Return [x, y] of the center of cell containing provided text 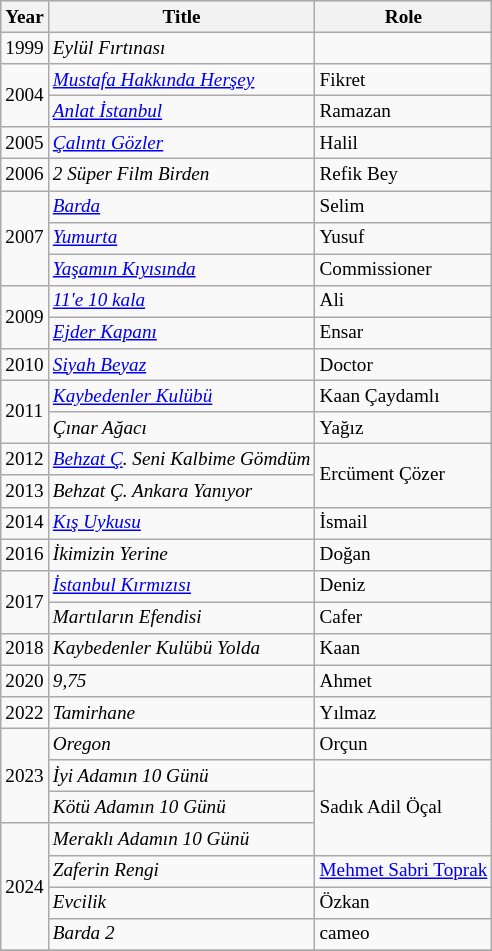
2023 [25, 776]
Yaşamın Kıyısında [182, 270]
Eylül Fırtınası [182, 48]
2009 [25, 316]
Barda [182, 206]
Mehmet Sabri Toprak [404, 871]
Yılmaz [404, 713]
Kaan Çaydamlı [404, 396]
Kaybedenler Kulübü [182, 396]
1999 [25, 48]
Tamirhane [182, 713]
2012 [25, 460]
2006 [25, 175]
Barda 2 [182, 934]
Anlat İstanbul [182, 111]
Siyah Beyaz [182, 365]
2013 [25, 491]
İyi Adamın 10 Günü [182, 776]
2007 [25, 238]
Behzat Ç. Ankara Yanıyor [182, 491]
2020 [25, 681]
Ejder Kapanı [182, 333]
Deniz [404, 586]
2010 [25, 365]
Commissioner [404, 270]
Ercüment Çözer [404, 476]
Cafer [404, 618]
Ahmet [404, 681]
Ali [404, 301]
Role [404, 17]
İkimizin Yerine [182, 554]
2018 [25, 649]
Refik Bey [404, 175]
Kaan [404, 649]
Behzat Ç. Seni Kalbime Gömdüm [182, 460]
2005 [25, 143]
2024 [25, 886]
Kötü Adamın 10 Günü [182, 808]
Ensar [404, 333]
Selim [404, 206]
9,75 [182, 681]
Çalıntı Gözler [182, 143]
Mustafa Hakkında Herşey [182, 80]
Oregon [182, 744]
2014 [25, 523]
Sadık Adil Öçal [404, 808]
İstanbul Kırmızısı [182, 586]
Ramazan [404, 111]
Year [25, 17]
Meraklı Adamın 10 Günü [182, 839]
2016 [25, 554]
2017 [25, 602]
İsmail [404, 523]
Yağız [404, 428]
Yumurta [182, 238]
Zaferin Rengi [182, 871]
2 Süper Film Birden [182, 175]
Martıların Efendisi [182, 618]
Kaybedenler Kulübü Yolda [182, 649]
11'e 10 kala [182, 301]
Fikret [404, 80]
Halil [404, 143]
Çınar Ağacı [182, 428]
Doctor [404, 365]
Kış Uykusu [182, 523]
2022 [25, 713]
Özkan [404, 902]
cameo [404, 934]
Evcilik [182, 902]
Orçun [404, 744]
2011 [25, 412]
Yusuf [404, 238]
2004 [25, 96]
Doğan [404, 554]
Title [182, 17]
